Output the (X, Y) coordinate of the center of the cell containing the given text.  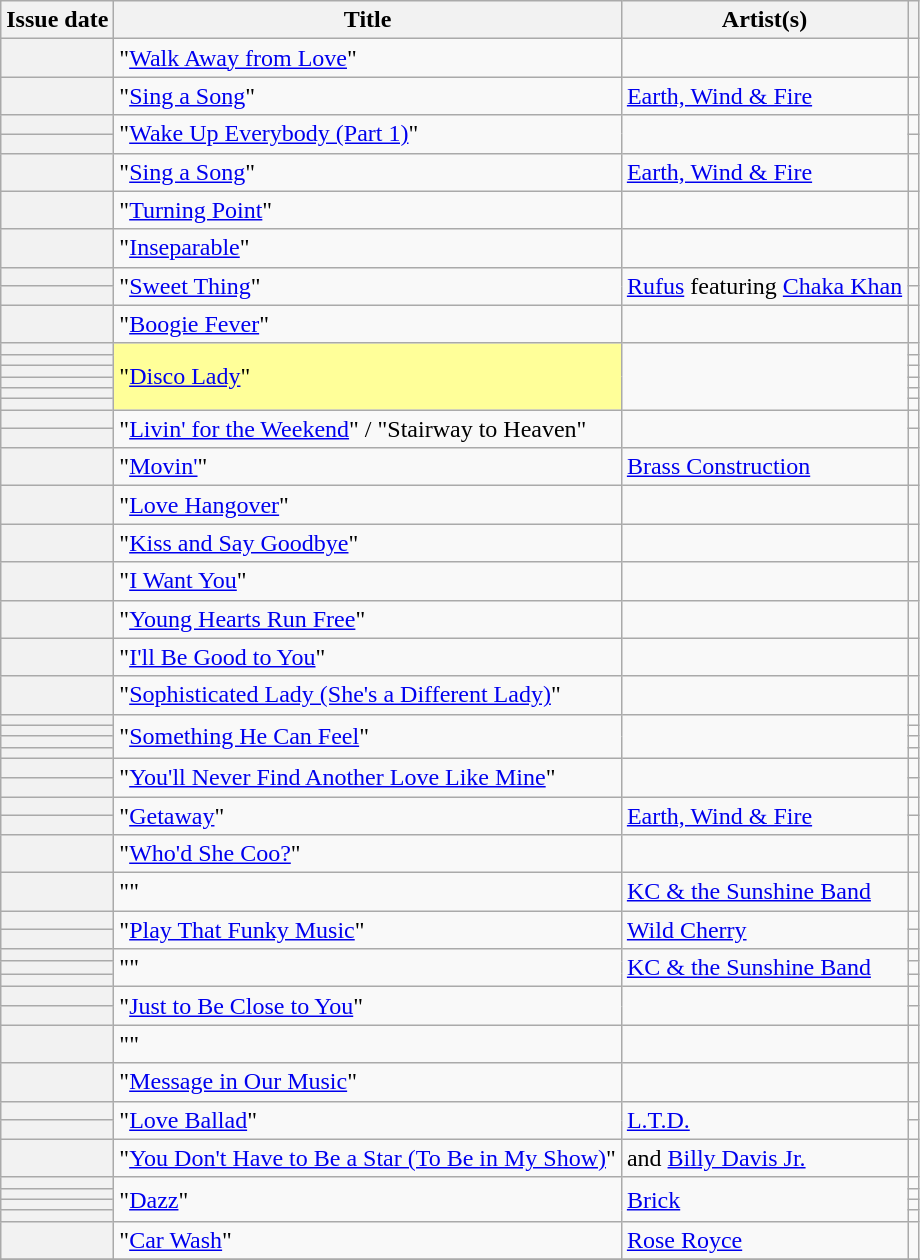
"Dazz" (368, 1199)
"You'll Never Find Another Love Like Mine" (368, 777)
"Boogie Fever" (368, 324)
"Love Hangover" (368, 505)
Issue date (58, 20)
"Who'd She Coo?" (368, 854)
"I Want You" (368, 581)
"Car Wash" (368, 1240)
Rose Royce (764, 1240)
"Inseparable" (368, 248)
L.T.D. (764, 1120)
"Love Ballad" (368, 1120)
"Walk Away from Love" (368, 58)
Rufus featuring Chaka Khan (764, 286)
"Sophisticated Lady (She's a Different Lady)" (368, 695)
"Turning Point" (368, 210)
"Livin' for the Weekend" / "Stairway to Heaven" (368, 429)
"Wake Up Everybody (Part 1)" (368, 134)
"Young Hearts Run Free" (368, 619)
"Kiss and Say Goodbye" (368, 543)
"You Don't Have to Be a Star (To Be in My Show)" (368, 1158)
"I'll Be Good to You" (368, 657)
and Billy Davis Jr. (764, 1158)
Brick (764, 1199)
Brass Construction (764, 467)
Artist(s) (764, 20)
"Getaway" (368, 815)
"Play That Funky Music" (368, 930)
"Movin'" (368, 467)
"Something He Can Feel" (368, 736)
"Disco Lady" (368, 376)
Wild Cherry (764, 930)
"Just to Be Close to You" (368, 1006)
Title (368, 20)
"Sweet Thing" (368, 286)
"Message in Our Music" (368, 1082)
